Search for the cell housing the specified text and yield its (X, Y) center coordinate. 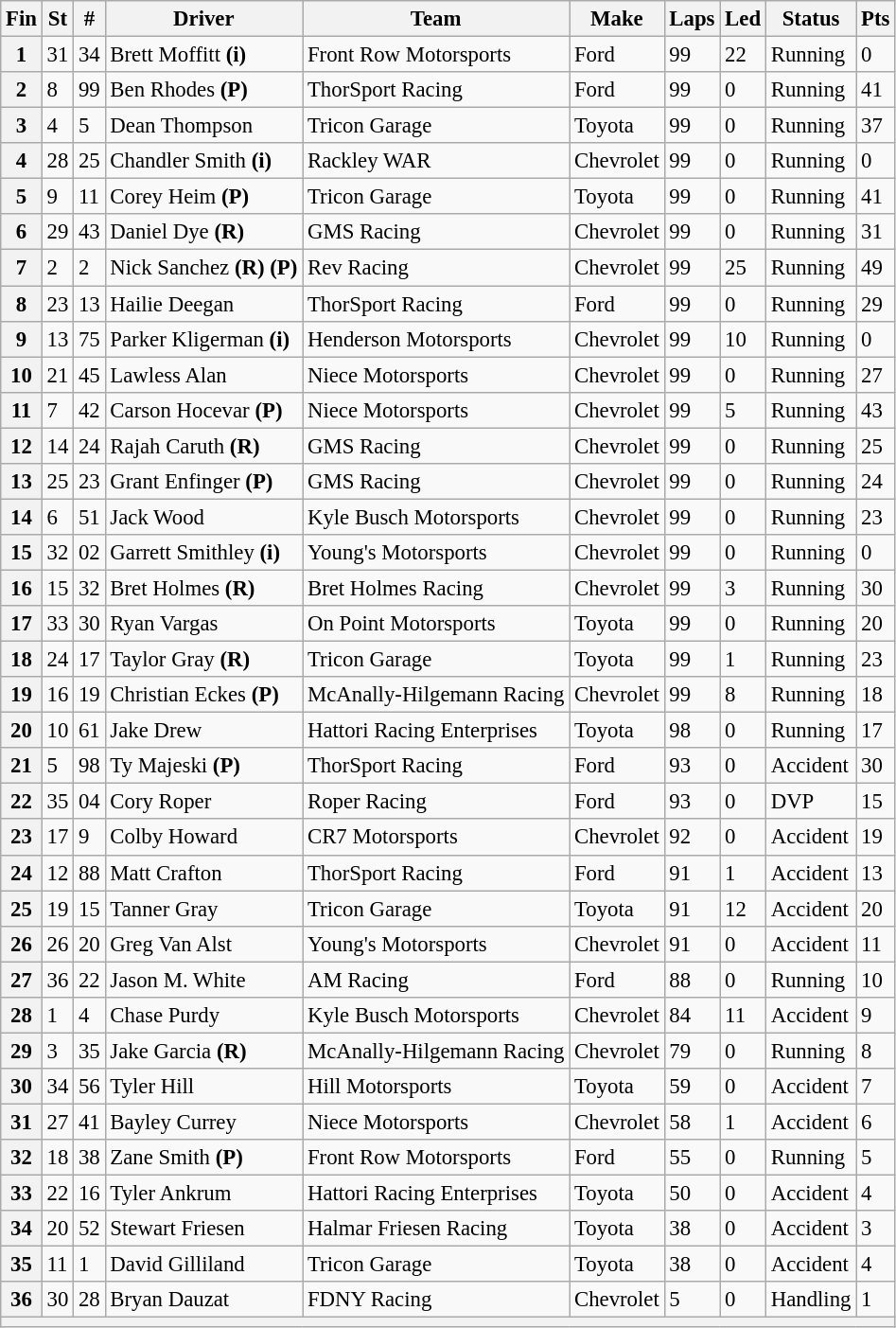
50 (693, 1194)
Driver (204, 19)
Bret Holmes Racing (436, 588)
Daniel Dye (R) (204, 232)
Colby Howard (204, 838)
42 (89, 410)
Status (810, 19)
Dean Thompson (204, 126)
Henderson Motorsports (436, 339)
92 (693, 838)
Laps (693, 19)
58 (693, 1122)
Parker Kligerman (i) (204, 339)
04 (89, 802)
Ryan Vargas (204, 624)
Lawless Alan (204, 375)
Stewart Friesen (204, 1229)
Christian Eckes (P) (204, 695)
Led (744, 19)
On Point Motorsports (436, 624)
Jake Garcia (R) (204, 1051)
Roper Racing (436, 802)
Halmar Friesen Racing (436, 1229)
Grant Enfinger (P) (204, 482)
Hill Motorsports (436, 1087)
37 (876, 126)
# (89, 19)
Tyler Ankrum (204, 1194)
Bret Holmes (R) (204, 588)
Cory Roper (204, 802)
Hailie Deegan (204, 304)
Bryan Dauzat (204, 1300)
84 (693, 1016)
Fin (22, 19)
St (57, 19)
55 (693, 1158)
Tanner Gray (204, 909)
Carson Hocevar (P) (204, 410)
Chase Purdy (204, 1016)
59 (693, 1087)
CR7 Motorsports (436, 838)
DVP (810, 802)
Nick Sanchez (R) (P) (204, 268)
Corey Heim (P) (204, 197)
Matt Crafton (204, 873)
52 (89, 1229)
49 (876, 268)
79 (693, 1051)
Ben Rhodes (P) (204, 90)
David Gilliland (204, 1265)
75 (89, 339)
Rev Racing (436, 268)
56 (89, 1087)
61 (89, 731)
Zane Smith (P) (204, 1158)
AM Racing (436, 980)
Rajah Caruth (R) (204, 446)
Tyler Hill (204, 1087)
Make (617, 19)
FDNY Racing (436, 1300)
Team (436, 19)
Handling (810, 1300)
Chandler Smith (i) (204, 161)
Rackley WAR (436, 161)
Jason M. White (204, 980)
Jake Drew (204, 731)
Taylor Gray (R) (204, 660)
Jack Wood (204, 517)
Bayley Currey (204, 1122)
Pts (876, 19)
45 (89, 375)
02 (89, 553)
Brett Moffitt (i) (204, 55)
Ty Majeski (P) (204, 766)
51 (89, 517)
Garrett Smithley (i) (204, 553)
Greg Van Alst (204, 944)
